Find where the given text appears and provide that cell's center as [x, y] coordinate. 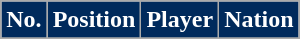
Position [94, 20]
Nation [259, 20]
No. [24, 20]
Player [180, 20]
